Provide the [x, y] coordinate of the cell's center where the given text is located.  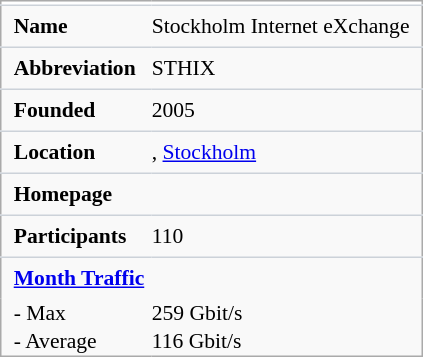
Month Traffic [76, 278]
Name [76, 26]
Homepage [76, 194]
Abbreviation [76, 68]
259 Gbit/s [288, 312]
Stockholm Internet eXchange [288, 26]
Location [76, 152]
, Stockholm [288, 152]
Founded [76, 110]
2005 [288, 110]
116 Gbit/s [288, 342]
- Max [76, 312]
STHIX [288, 68]
- Average [76, 342]
Participants [76, 236]
110 [288, 236]
